Identify which cell holds the provided text, then report its (X, Y) central coordinate. 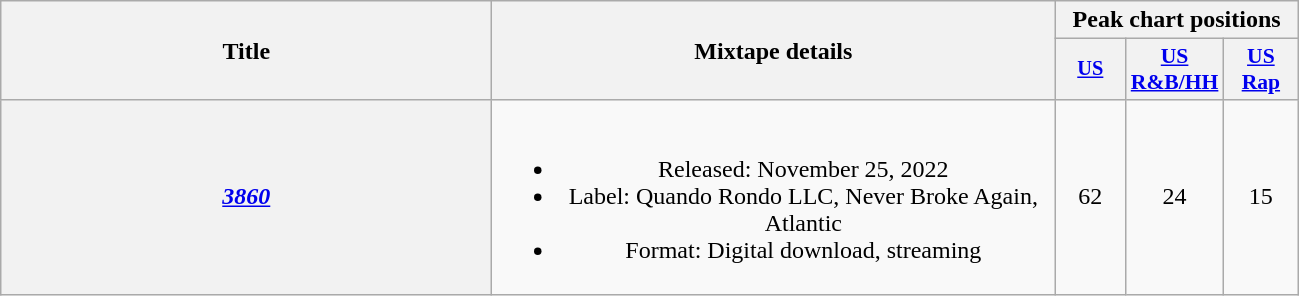
Released: November 25, 2022Label: Quando Rondo LLC, Never Broke Again, AtlanticFormat: Digital download, streaming (774, 197)
US (1090, 70)
3860 (246, 197)
24 (1175, 197)
US Rap (1260, 70)
Peak chart positions (1176, 20)
15 (1260, 197)
62 (1090, 197)
Mixtape details (774, 50)
Title (246, 50)
USR&B/HH (1175, 70)
